Determine the [X, Y] coordinate at the center of the cell enclosing the given text.  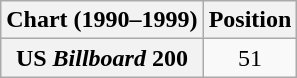
US Billboard 200 [102, 58]
Chart (1990–1999) [102, 20]
51 [250, 58]
Position [250, 20]
